From the cell containing the given text, extract its center point as [x, y] coordinate. 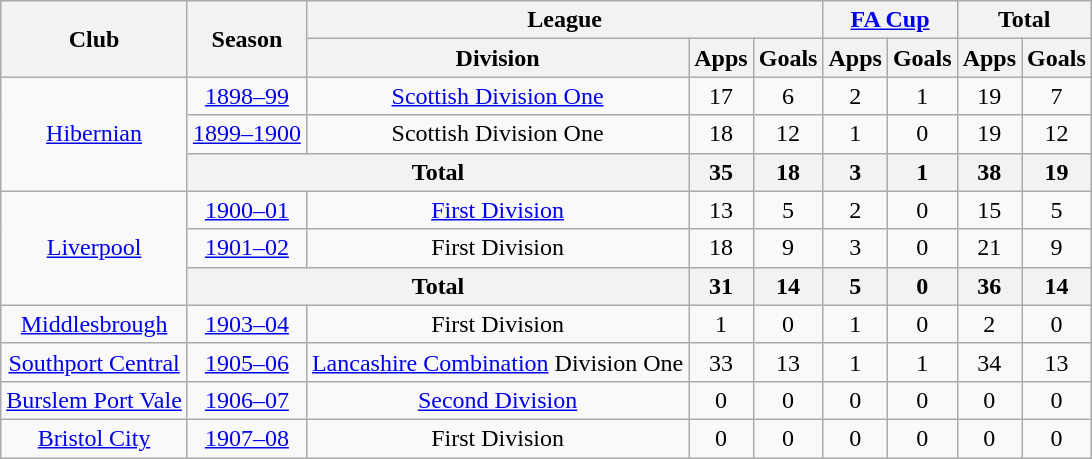
1901–02 [246, 248]
Bristol City [94, 438]
17 [721, 96]
33 [721, 362]
League [564, 20]
Middlesbrough [94, 324]
31 [721, 286]
Season [246, 39]
1906–07 [246, 400]
1898–99 [246, 96]
Club [94, 39]
35 [721, 172]
Liverpool [94, 248]
38 [989, 172]
36 [989, 286]
21 [989, 248]
1907–08 [246, 438]
1903–04 [246, 324]
FA Cup [890, 20]
15 [989, 210]
1899–1900 [246, 134]
Division [497, 58]
Southport Central [94, 362]
6 [788, 96]
Hibernian [94, 134]
Lancashire Combination Division One [497, 362]
7 [1057, 96]
Second Division [497, 400]
1900–01 [246, 210]
1905–06 [246, 362]
34 [989, 362]
Burslem Port Vale [94, 400]
